Return the (x, y) coordinate for the center point of the cell that contains the specified text.  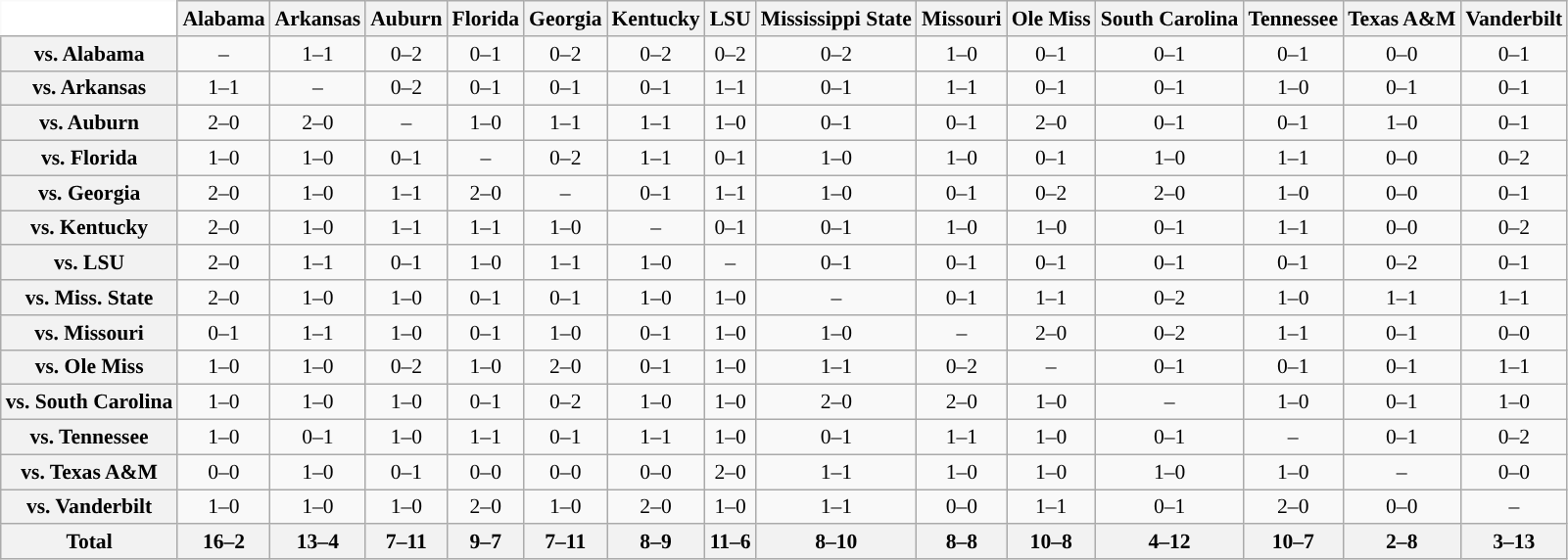
vs. Tennessee (90, 438)
vs. Missouri (90, 333)
vs. Florida (90, 159)
Auburn (405, 19)
vs. Kentucky (90, 228)
Alabama (223, 19)
3–13 (1514, 542)
8–8 (962, 542)
vs. Miss. State (90, 298)
16–2 (223, 542)
vs. Texas A&M (90, 472)
2–8 (1402, 542)
Texas A&M (1402, 19)
Total (90, 542)
Mississippi State (836, 19)
Ole Miss (1052, 19)
4–12 (1169, 542)
Tennessee (1293, 19)
Missouri (962, 19)
Georgia (565, 19)
8–10 (836, 542)
13–4 (318, 542)
vs. Ole Miss (90, 367)
11–6 (731, 542)
9–7 (486, 542)
8–9 (656, 542)
10–7 (1293, 542)
vs. South Carolina (90, 402)
10–8 (1052, 542)
Kentucky (656, 19)
Florida (486, 19)
Arkansas (318, 19)
vs. Auburn (90, 123)
vs. LSU (90, 263)
South Carolina (1169, 19)
vs. Alabama (90, 54)
vs. Vanderbilt (90, 507)
vs. Arkansas (90, 88)
LSU (731, 19)
vs. Georgia (90, 193)
Vanderbilt (1514, 19)
